Identify which cell holds the provided text, then report its (x, y) central coordinate. 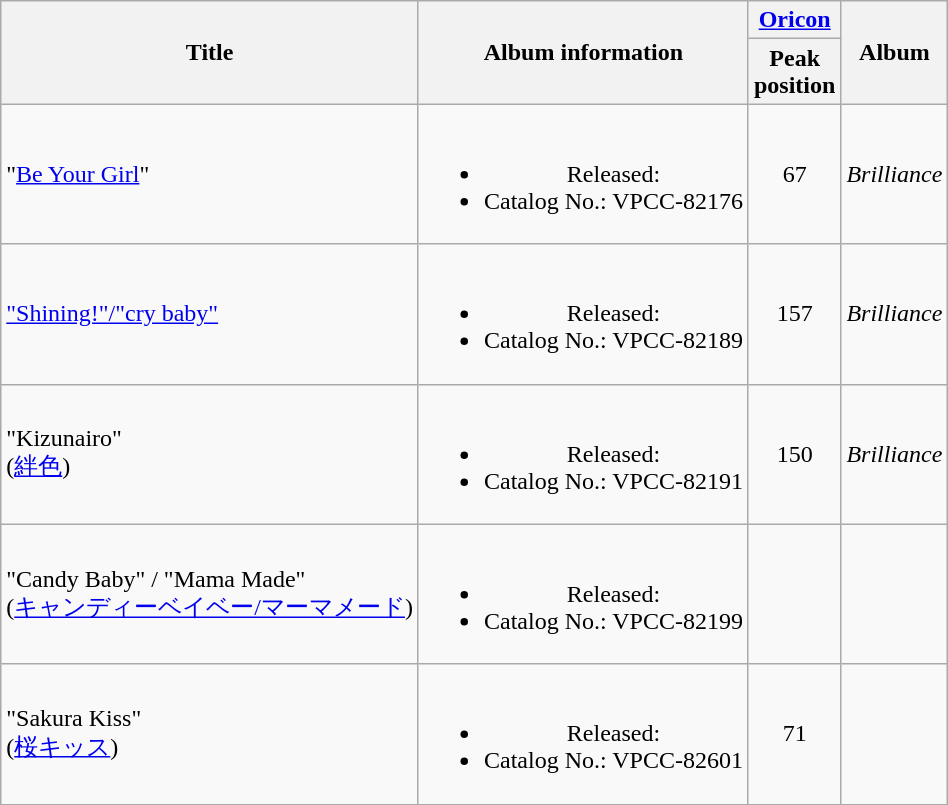
Peakposition (794, 72)
67 (794, 174)
Album information (583, 52)
"Kizunairo"(絆色) (210, 454)
150 (794, 454)
Released: Catalog No.: VPCC-82189 (583, 314)
Released: Catalog No.: VPCC-82191 (583, 454)
"Be Your Girl" (210, 174)
Album (894, 52)
"Sakura Kiss"(桜キッス) (210, 734)
Title (210, 52)
Released: Catalog No.: VPCC-82199 (583, 594)
Released: Catalog No.: VPCC-82601 (583, 734)
71 (794, 734)
Oricon (794, 20)
"Shining!"/"cry baby" (210, 314)
157 (794, 314)
"Candy Baby" / "Mama Made"(キャンディーベイベー/マーマメード) (210, 594)
Released: Catalog No.: VPCC-82176 (583, 174)
